For the text-containing cell, return its midpoint in (x, y) coordinate format. 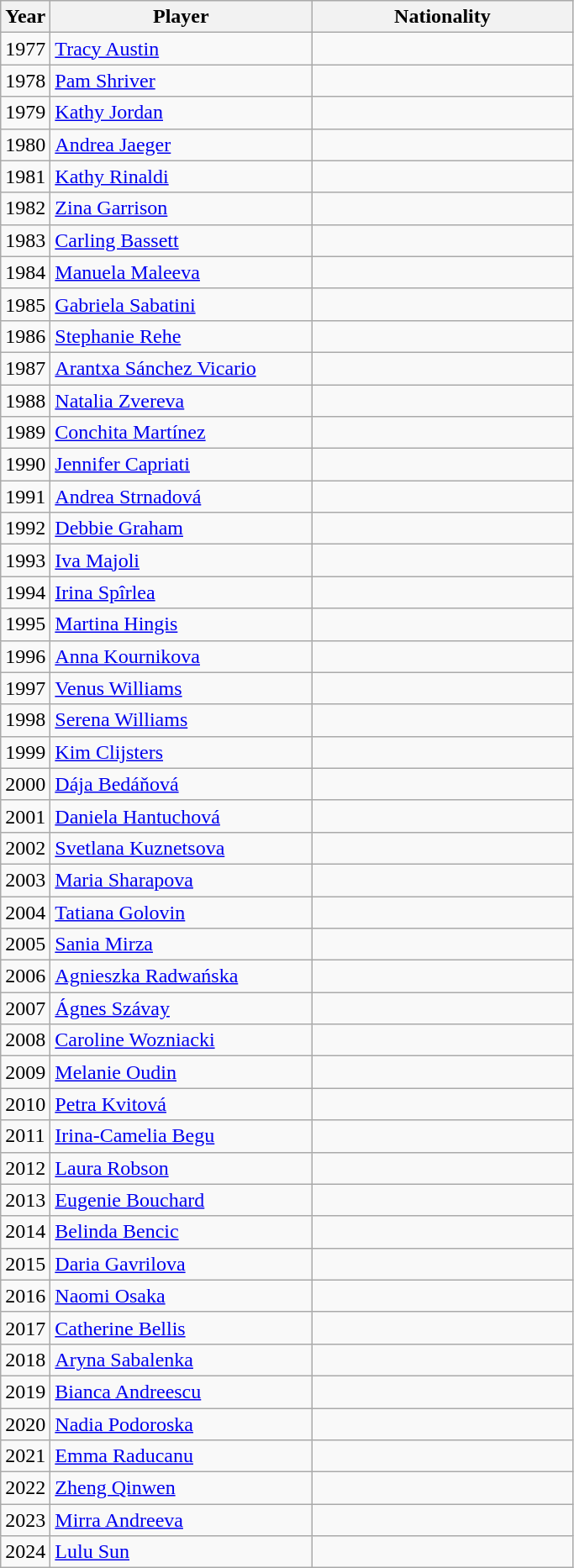
2002 (25, 848)
Zheng Qinwen (182, 1488)
1985 (25, 304)
Iva Majoli (182, 560)
Kathy Jordan (182, 113)
1988 (25, 401)
Conchita Martínez (182, 433)
Mirra Andreeva (182, 1520)
1977 (25, 49)
Emma Raducanu (182, 1456)
2012 (25, 1168)
2014 (25, 1232)
Naomi Osaka (182, 1296)
Dája Bedáňová (182, 784)
2015 (25, 1264)
Catherine Bellis (182, 1328)
2024 (25, 1552)
Bianca Andreescu (182, 1392)
Year (25, 17)
Agnieszka Radwańska (182, 976)
2010 (25, 1104)
1979 (25, 113)
Carling Bassett (182, 240)
Pam Shriver (182, 81)
1983 (25, 240)
Debbie Graham (182, 529)
1986 (25, 336)
2016 (25, 1296)
1978 (25, 81)
Andrea Strnadová (182, 497)
Natalia Zvereva (182, 401)
1991 (25, 497)
Martina Hingis (182, 624)
1997 (25, 688)
Serena Williams (182, 720)
Belinda Bencic (182, 1232)
1992 (25, 529)
Tatiana Golovin (182, 912)
2023 (25, 1520)
1981 (25, 176)
1999 (25, 752)
2001 (25, 816)
Daria Gavrilova (182, 1264)
2009 (25, 1072)
Gabriela Sabatini (182, 304)
1990 (25, 465)
Caroline Wozniacki (182, 1040)
2011 (25, 1136)
Nationality (442, 17)
2004 (25, 912)
Ágnes Szávay (182, 1008)
2007 (25, 1008)
Eugenie Bouchard (182, 1200)
2006 (25, 976)
1989 (25, 433)
1982 (25, 208)
2019 (25, 1392)
1993 (25, 560)
1980 (25, 145)
1996 (25, 656)
Maria Sharapova (182, 880)
Player (182, 17)
1994 (25, 592)
Andrea Jaeger (182, 145)
Svetlana Kuznetsova (182, 848)
Kathy Rinaldi (182, 176)
Venus Williams (182, 688)
2013 (25, 1200)
Manuela Maleeva (182, 272)
Irina Spîrlea (182, 592)
2008 (25, 1040)
Jennifer Capriati (182, 465)
Arantxa Sánchez Vicario (182, 368)
Tracy Austin (182, 49)
2020 (25, 1424)
Stephanie Rehe (182, 336)
1998 (25, 720)
Kim Clijsters (182, 752)
2003 (25, 880)
2005 (25, 944)
Laura Robson (182, 1168)
Sania Mirza (182, 944)
Anna Kournikova (182, 656)
1987 (25, 368)
2018 (25, 1360)
2022 (25, 1488)
Aryna Sabalenka (182, 1360)
Petra Kvitová (182, 1104)
Daniela Hantuchová (182, 816)
1984 (25, 272)
2000 (25, 784)
2021 (25, 1456)
Irina-Camelia Begu (182, 1136)
2017 (25, 1328)
1995 (25, 624)
Zina Garrison (182, 208)
Nadia Podoroska (182, 1424)
Melanie Oudin (182, 1072)
Lulu Sun (182, 1552)
